Return the (x, y) coordinate for the center point of the cell that contains the specified text.  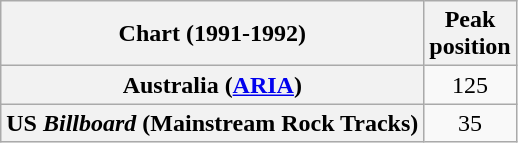
Chart (1991-1992) (212, 34)
Peakposition (470, 34)
35 (470, 123)
125 (470, 85)
Australia (ARIA) (212, 85)
US Billboard (Mainstream Rock Tracks) (212, 123)
